Provide the (x, y) coordinate of the cell's center where the given text is located.  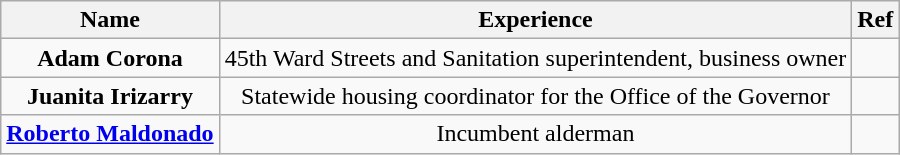
Statewide housing coordinator for the Office of the Governor (536, 96)
Roberto Maldonado (110, 134)
Ref (876, 20)
Juanita Irizarry (110, 96)
Adam Corona (110, 58)
Incumbent alderman (536, 134)
45th Ward Streets and Sanitation superintendent, business owner (536, 58)
Name (110, 20)
Experience (536, 20)
